Return (X, Y) of the center of cell containing provided text 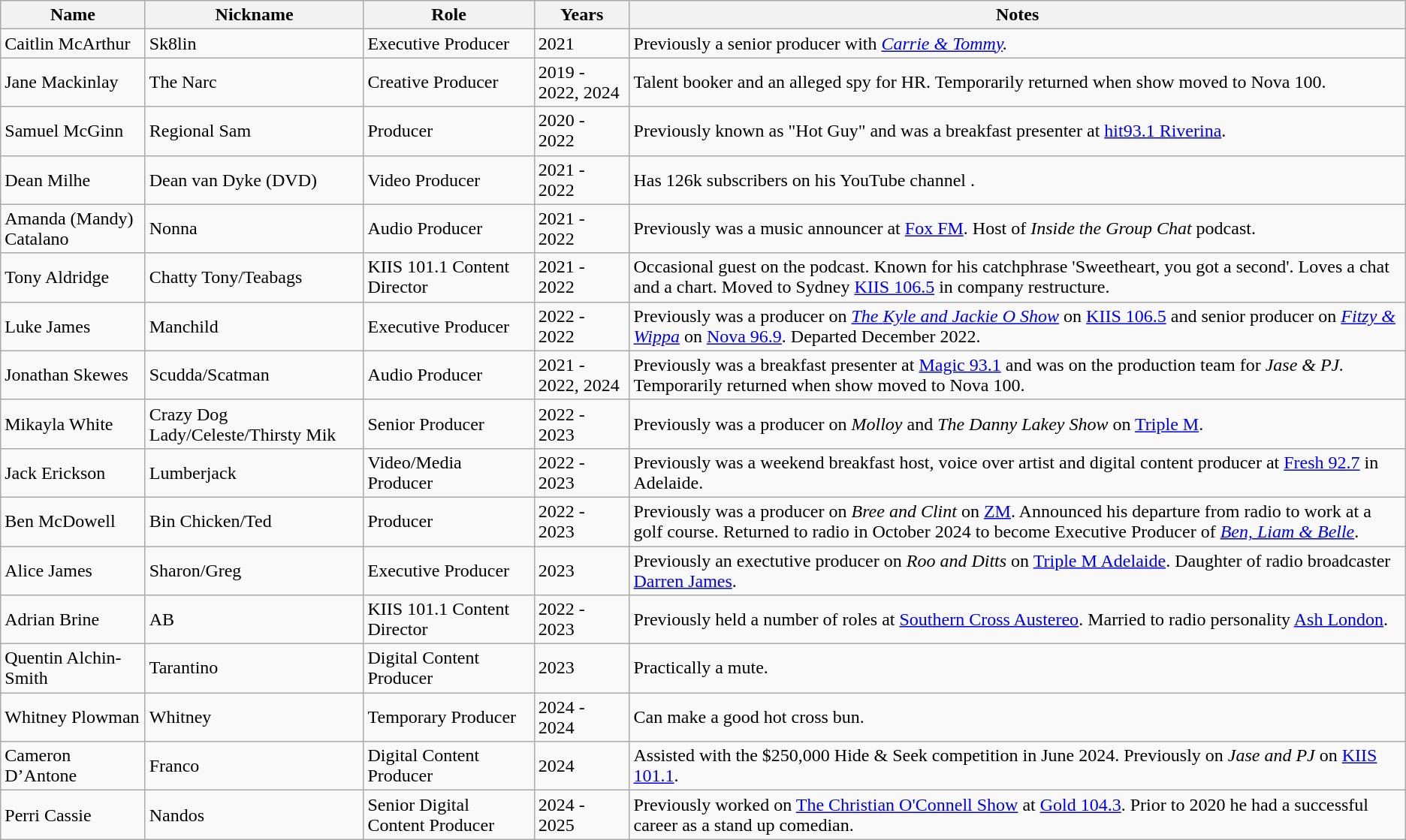
Caitlin McArthur (73, 44)
Assisted with the $250,000 Hide & Seek competition in June 2024. Previously on Jase and PJ on KIIS 101.1. (1017, 766)
Role (449, 15)
Jane Mackinlay (73, 83)
Senior Digital Content Producer (449, 815)
Previously was a breakfast presenter at Magic 93.1 and was on the production team for Jase & PJ. Temporarily returned when show moved to Nova 100. (1017, 375)
Jonathan Skewes (73, 375)
Previously an exectutive producer on Roo and Ditts on Triple M Adelaide. Daughter of radio broadcaster Darren James. (1017, 571)
Previously was a weekend breakfast host, voice over artist and digital content producer at Fresh 92.7 in Adelaide. (1017, 473)
Can make a good hot cross bun. (1017, 718)
2021 - 2022, 2024 (581, 375)
2021 (581, 44)
Chatty Tony/Teabags (254, 278)
AB (254, 620)
2024 - 2024 (581, 718)
Dean van Dyke (DVD) (254, 180)
Nonna (254, 228)
2019 - 2022, 2024 (581, 83)
Years (581, 15)
Sharon/Greg (254, 571)
Video/Media Producer (449, 473)
Samuel McGinn (73, 131)
Dean Milhe (73, 180)
Previously was a producer on Molloy and The Danny Lakey Show on Triple M. (1017, 423)
Franco (254, 766)
Whitney (254, 718)
2020 - 2022 (581, 131)
Tarantino (254, 668)
Scudda/Scatman (254, 375)
Bin Chicken/Ted (254, 521)
Adrian Brine (73, 620)
Mikayla White (73, 423)
Quentin Alchin-Smith (73, 668)
Senior Producer (449, 423)
Name (73, 15)
Regional Sam (254, 131)
Previously worked on The Christian O'Connell Show at Gold 104.3. Prior to 2020 he had a successful career as a stand up comedian. (1017, 815)
Nickname (254, 15)
The Narc (254, 83)
Amanda (Mandy) Catalano (73, 228)
Whitney Plowman (73, 718)
Talent booker and an alleged spy for HR. Temporarily returned when show moved to Nova 100. (1017, 83)
Temporary Producer (449, 718)
2022 - 2022 (581, 326)
Luke James (73, 326)
Nandos (254, 815)
Perri Cassie (73, 815)
Previously was a music announcer at Fox FM. Host of Inside the Group Chat podcast. (1017, 228)
Notes (1017, 15)
Previously a senior producer with Carrie & Tommy. (1017, 44)
Video Producer (449, 180)
Has 126k subscribers on his YouTube channel . (1017, 180)
Cameron D’Antone (73, 766)
Practically a mute. (1017, 668)
Tony Aldridge (73, 278)
Lumberjack (254, 473)
Previously was a producer on The Kyle and Jackie O Show on KIIS 106.5 and senior producer on Fitzy & Wippa on Nova 96.9. Departed December 2022. (1017, 326)
Jack Erickson (73, 473)
Sk8lin (254, 44)
Manchild (254, 326)
Creative Producer (449, 83)
Alice James (73, 571)
Ben McDowell (73, 521)
Previously held a number of roles at Southern Cross Austereo. Married to radio personality Ash London. (1017, 620)
Crazy Dog Lady/Celeste/Thirsty Mik (254, 423)
2024 - 2025 (581, 815)
2024 (581, 766)
Previously known as "Hot Guy" and was a breakfast presenter at hit93.1 Riverina. (1017, 131)
